Provide the (x, y) coordinate of the cell's center where the given text is located.  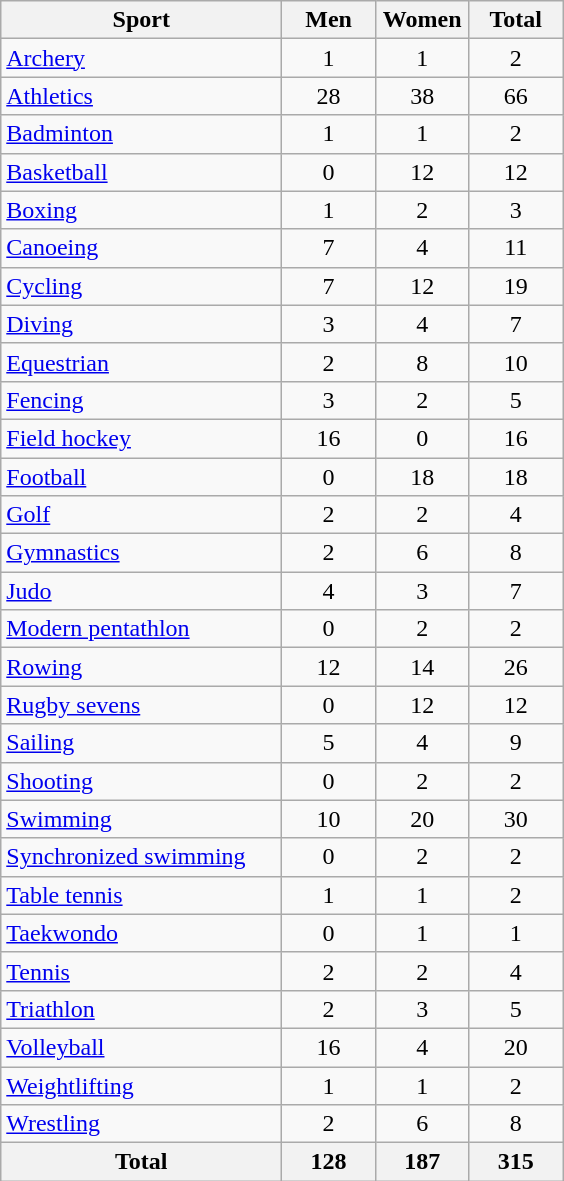
Volleyball (142, 1047)
Golf (142, 515)
Canoeing (142, 248)
Swimming (142, 819)
Archery (142, 58)
Taekwondo (142, 933)
Equestrian (142, 362)
Athletics (142, 96)
Boxing (142, 210)
Modern pentathlon (142, 629)
Gymnastics (142, 553)
Fencing (142, 400)
Triathlon (142, 1009)
128 (329, 1162)
Synchronized swimming (142, 857)
Wrestling (142, 1124)
Badminton (142, 134)
Rugby sevens (142, 705)
11 (516, 248)
Women (422, 20)
14 (422, 667)
Tennis (142, 971)
38 (422, 96)
187 (422, 1162)
Basketball (142, 172)
Weightlifting (142, 1085)
Table tennis (142, 895)
26 (516, 667)
Cycling (142, 286)
Football (142, 477)
Sailing (142, 743)
315 (516, 1162)
Rowing (142, 667)
Men (329, 20)
28 (329, 96)
Sport (142, 20)
9 (516, 743)
Shooting (142, 781)
Diving (142, 324)
19 (516, 286)
66 (516, 96)
Judo (142, 591)
30 (516, 819)
Field hockey (142, 438)
